Locate the cell with the specified text and output its [X, Y] center coordinate. 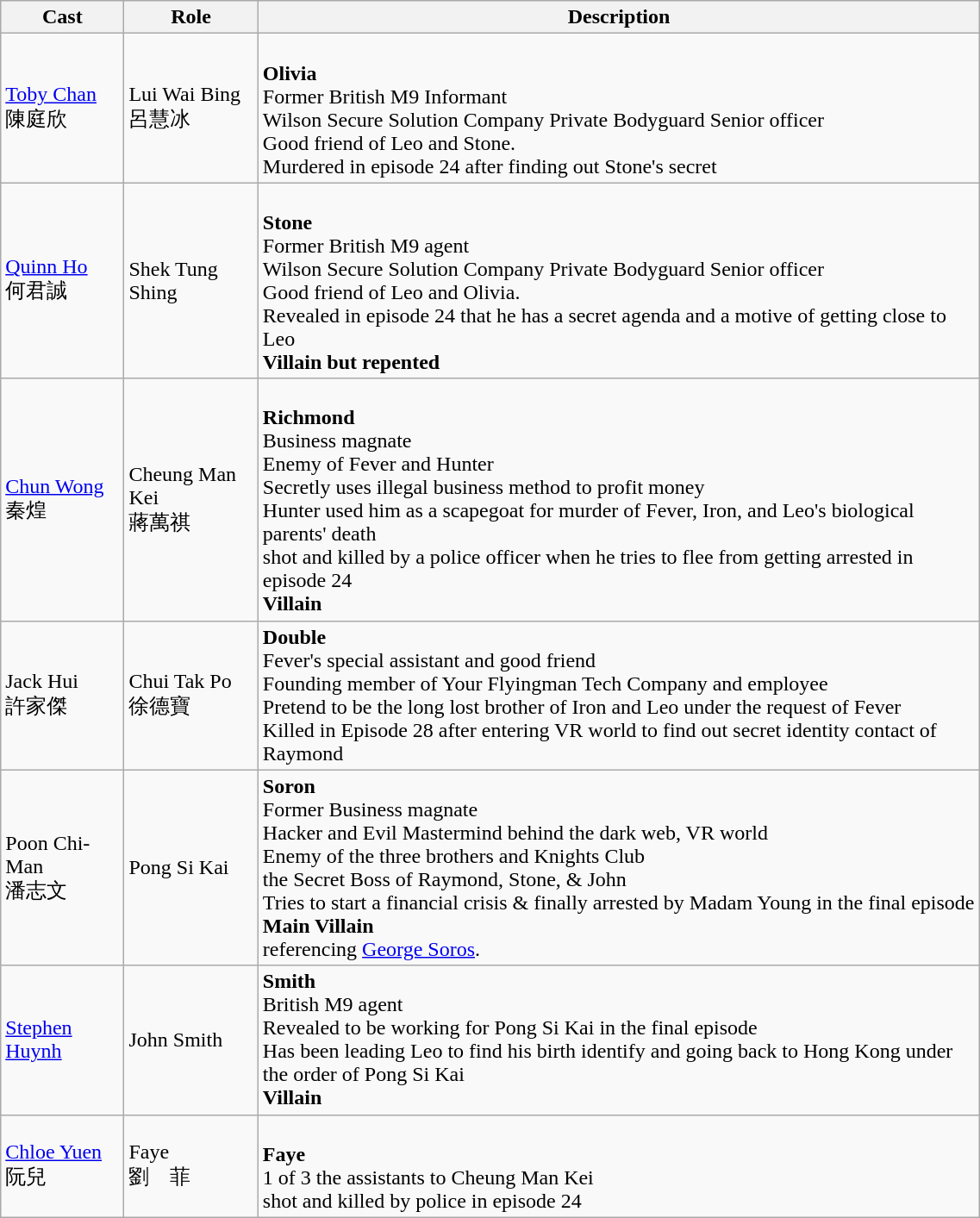
Chloe Yuen 阮兒 [62, 1165]
Stephen Huynh [62, 1040]
Faye 劉 菲 [191, 1165]
John Smith [191, 1040]
Cheung Man Kei 蔣萬祺 [191, 500]
Shek Tung Shing [191, 281]
Jack Hui 許家傑 [62, 695]
Toby Chan 陳庭欣 [62, 109]
Role [191, 17]
Poon Chi-Man 潘志文 [62, 867]
Chui Tak Po 徐德寶 [191, 695]
Quinn Ho 何君誠 [62, 281]
Chun Wong 秦煌 [62, 500]
Pong Si Kai [191, 867]
Lui Wai Bing 呂慧冰 [191, 109]
Faye 1 of 3 the assistants to Cheung Man Kei shot and killed by police in episode 24 [619, 1165]
Description [619, 17]
Cast [62, 17]
